Capture the cell that displays the provided text and extract its [x, y] central coordinate. 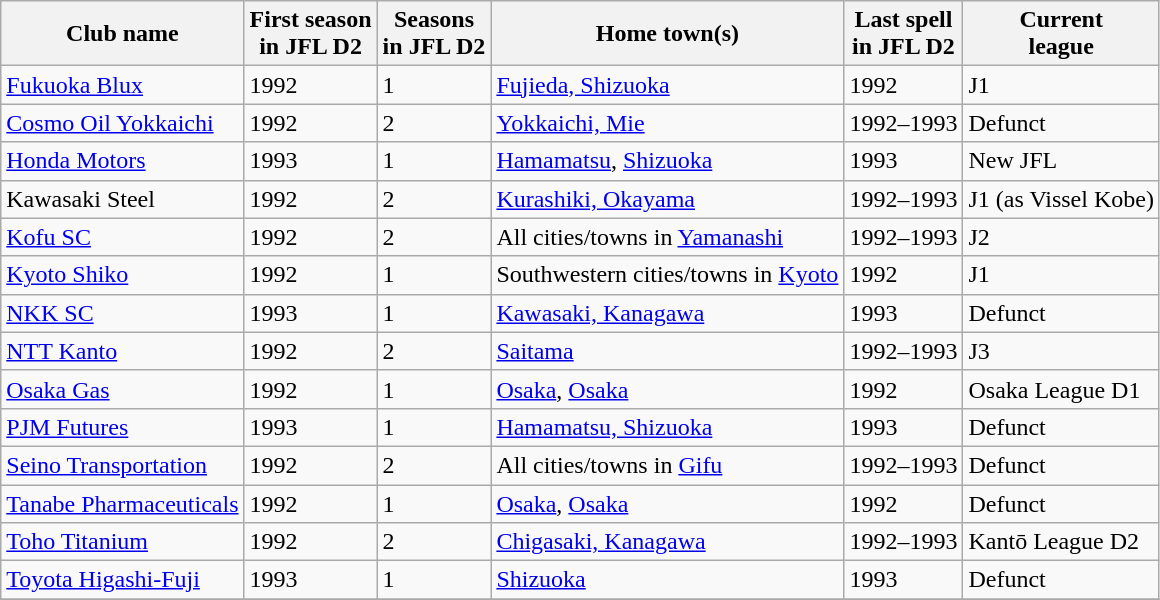
Honda Motors [122, 161]
Fujieda, Shizuoka [668, 85]
Southwestern cities/towns in Kyoto [668, 275]
J3 [1061, 351]
Osaka Gas [122, 389]
Shizuoka [668, 580]
Cosmo Oil Yokkaichi [122, 123]
Seino Transportation [122, 465]
Seasonsin JFL D2 [434, 34]
PJM Futures [122, 427]
Toyota Higashi-Fuji [122, 580]
Fukuoka Blux [122, 85]
All cities/towns in Yamanashi [668, 237]
Osaka League D1 [1061, 389]
Tanabe Pharmaceuticals [122, 503]
Last spellin JFL D2 [904, 34]
New JFL [1061, 161]
Kurashiki, Okayama [668, 199]
Home town(s) [668, 34]
J2 [1061, 237]
All cities/towns in Gifu [668, 465]
Club name [122, 34]
NKK SC [122, 313]
Kantō League D2 [1061, 542]
Kofu SC [122, 237]
Toho Titanium [122, 542]
Kyoto Shiko [122, 275]
Kawasaki, Kanagawa [668, 313]
NTT Kanto [122, 351]
Saitama [668, 351]
Currentleague [1061, 34]
Yokkaichi, Mie [668, 123]
Chigasaki, Kanagawa [668, 542]
Kawasaki Steel [122, 199]
J1 (as Vissel Kobe) [1061, 199]
First seasonin JFL D2 [310, 34]
